Extract the (X, Y) coordinate from the center of the cell holding the provided text.  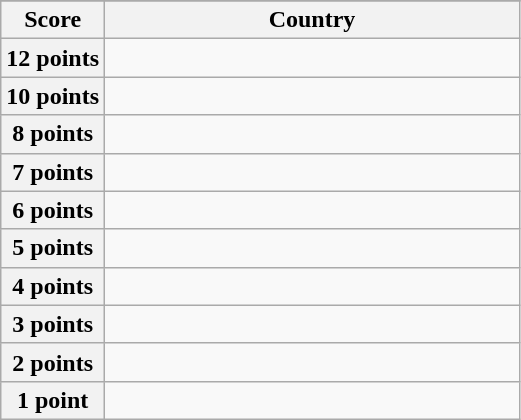
Score (53, 20)
4 points (53, 286)
3 points (53, 324)
Country (312, 20)
8 points (53, 134)
5 points (53, 248)
1 point (53, 400)
12 points (53, 58)
10 points (53, 96)
2 points (53, 362)
7 points (53, 172)
6 points (53, 210)
